Pinpoint the cell where the given text exists, returning its [X, Y] midpoint coordinate. 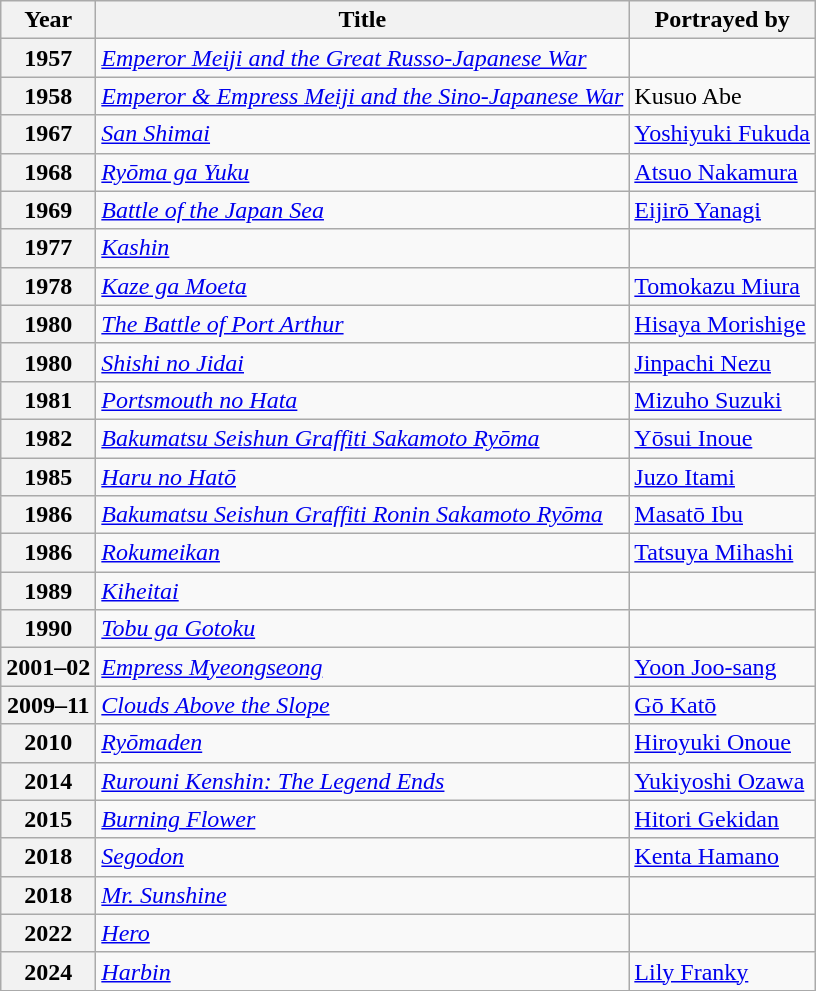
Rurouni Kenshin: The Legend Ends [362, 781]
Title [362, 20]
Kashin [362, 248]
Kenta Hamano [722, 857]
Juzo Itami [722, 477]
Emperor Meiji and the Great Russo-Japanese War [362, 58]
2024 [48, 971]
Yoshiyuki Fukuda [722, 134]
Jinpachi Nezu [722, 362]
Burning Flower [362, 819]
Gō Katō [722, 705]
1985 [48, 477]
Hiroyuki Onoue [722, 743]
1958 [48, 96]
1989 [48, 591]
1969 [48, 210]
San Shimai [362, 134]
Clouds Above the Slope [362, 705]
Rokumeikan [362, 553]
Haru no Hatō [362, 477]
2010 [48, 743]
Yōsui Inoue [722, 438]
1967 [48, 134]
Emperor & Empress Meiji and the Sino-Japanese War [362, 96]
Hisaya Morishige [722, 324]
Kusuo Abe [722, 96]
2022 [48, 933]
Kaze ga Moeta [362, 286]
Hero [362, 933]
Tomokazu Miura [722, 286]
Bakumatsu Seishun Graffiti Ronin Sakamoto Ryōma [362, 515]
1982 [48, 438]
1978 [48, 286]
2014 [48, 781]
Tobu ga Gotoku [362, 629]
Mizuho Suzuki [722, 400]
Eijirō Yanagi [722, 210]
2015 [48, 819]
Shishi no Jidai [362, 362]
Mr. Sunshine [362, 895]
Tatsuya Mihashi [722, 553]
Segodon [362, 857]
1957 [48, 58]
Kiheitai [362, 591]
Portrayed by [722, 20]
Yukiyoshi Ozawa [722, 781]
1990 [48, 629]
1981 [48, 400]
Bakumatsu Seishun Graffiti Sakamoto Ryōma [362, 438]
Atsuo Nakamura [722, 172]
Portsmouth no Hata [362, 400]
The Battle of Port Arthur [362, 324]
Hitori Gekidan [722, 819]
Empress Myeongseong [362, 667]
Battle of the Japan Sea [362, 210]
Lily Franky [722, 971]
Year [48, 20]
Ryōmaden [362, 743]
Yoon Joo-sang [722, 667]
Harbin [362, 971]
Ryōma ga Yuku [362, 172]
2009–11 [48, 705]
Masatō Ibu [722, 515]
1977 [48, 248]
1968 [48, 172]
2001–02 [48, 667]
